Output the (x, y) coordinate of the center of the cell containing the given text.  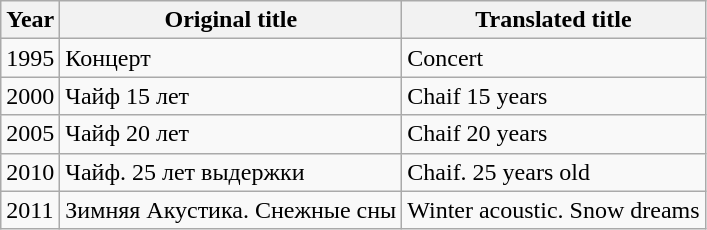
Chaif 15 years (554, 96)
Winter acoustic. Snow dreams (554, 210)
Chaif 20 years (554, 134)
Concert (554, 58)
2010 (30, 172)
Year (30, 20)
Зимняя Акустика. Снежные сны (231, 210)
Чайф 15 лет (231, 96)
Translated title (554, 20)
Original title (231, 20)
Чайф. 25 лет выдержки (231, 172)
Chaif. 25 years old (554, 172)
1995 (30, 58)
Чайф 20 лет (231, 134)
2011 (30, 210)
Концерт (231, 58)
2005 (30, 134)
2000 (30, 96)
